Extract the (X, Y) coordinate from the center of the cell holding the provided text.  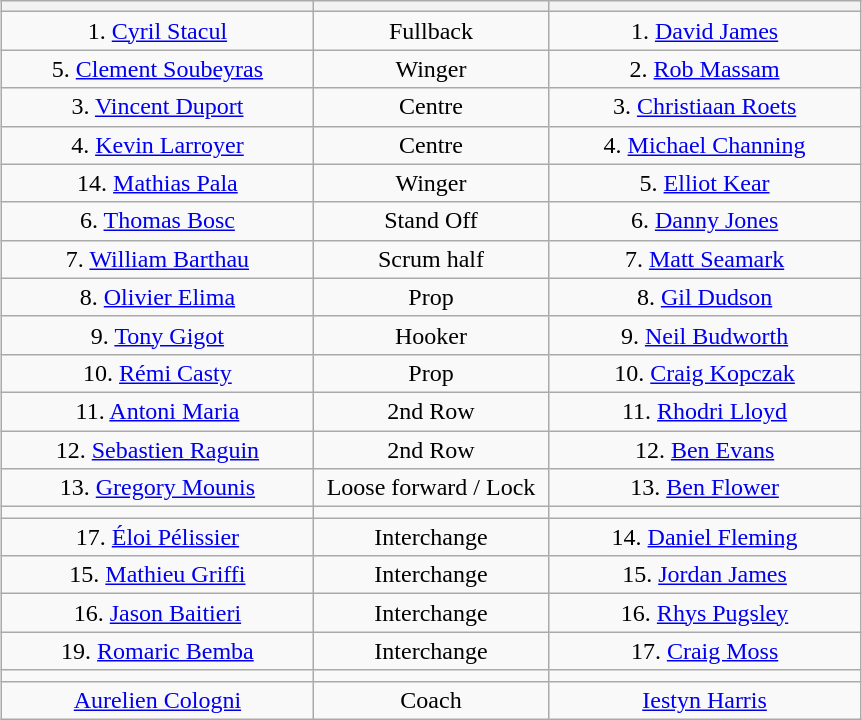
8. Gil Dudson (704, 297)
7. William Barthau (158, 259)
Stand Off (431, 221)
14. Mathias Pala (158, 183)
2. Rob Massam (704, 69)
12. Ben Evans (704, 449)
14. Daniel Fleming (704, 537)
16. Jason Baitieri (158, 613)
5. Clement Soubeyras (158, 69)
15. Jordan James (704, 575)
4. Kevin Larroyer (158, 145)
8. Olivier Elima (158, 297)
16. Rhys Pugsley (704, 613)
6. Thomas Bosc (158, 221)
5. Elliot Kear (704, 183)
Loose forward / Lock (431, 488)
19. Romaric Bemba (158, 651)
17. Éloi Pélissier (158, 537)
9. Neil Budworth (704, 335)
7. Matt Seamark (704, 259)
10. Rémi Casty (158, 373)
1. Cyril Stacul (158, 31)
17. Craig Moss (704, 651)
Hooker (431, 335)
12. Sebastien Raguin (158, 449)
15. Mathieu Griffi (158, 575)
13. Gregory Mounis (158, 488)
Scrum half (431, 259)
3. Vincent Duport (158, 107)
Iestyn Harris (704, 700)
11. Antoni Maria (158, 411)
Aurelien Cologni (158, 700)
10. Craig Kopczak (704, 373)
Fullback (431, 31)
6. Danny Jones (704, 221)
4. Michael Channing (704, 145)
1. David James (704, 31)
9. Tony Gigot (158, 335)
11. Rhodri Lloyd (704, 411)
13. Ben Flower (704, 488)
3. Christiaan Roets (704, 107)
Coach (431, 700)
